From the cell containing the given text, extract its center point as (x, y) coordinate. 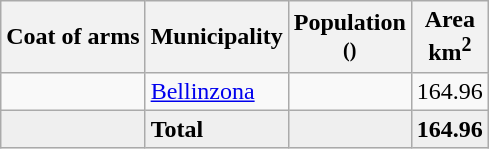
Total (216, 129)
Municipality (216, 37)
Coat of arms (73, 37)
Bellinzona (216, 91)
Population() (350, 37)
Area km2 (450, 37)
